Return the (X, Y) coordinate for the center point of the cell that contains the specified text.  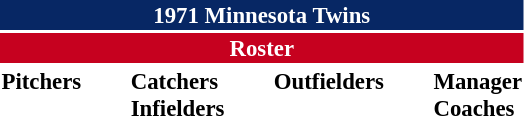
1971 Minnesota Twins (262, 15)
Roster (262, 48)
